Capture the cell that displays the provided text and extract its (x, y) central coordinate. 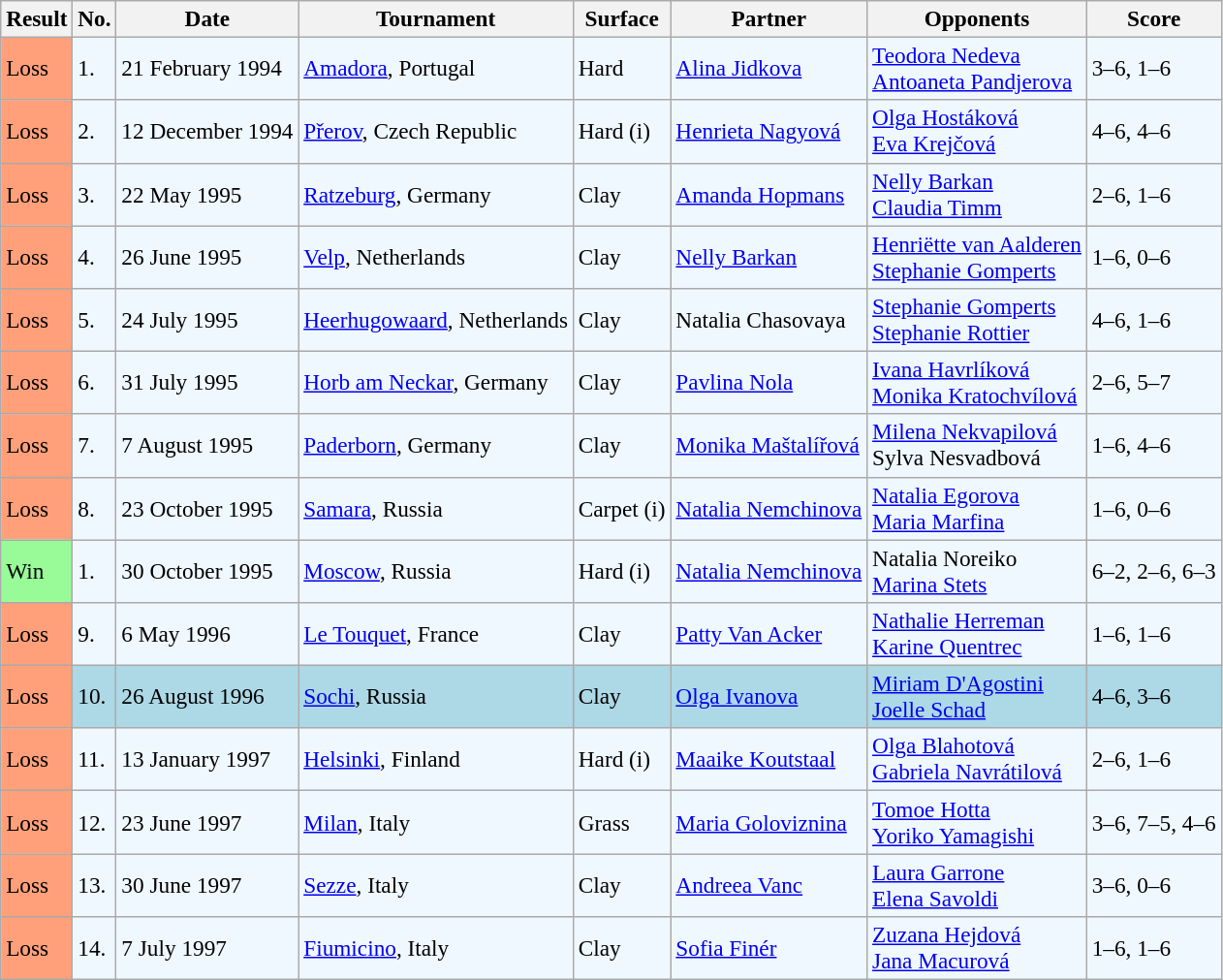
6–2, 2–6, 6–3 (1153, 570)
Patty Van Acker (769, 634)
Olga Ivanova (769, 696)
3–6, 0–6 (1153, 884)
14. (95, 948)
Stephanie Gomperts Stephanie Rottier (977, 320)
Alina Jidkova (769, 68)
Olga Blahotová Gabriela Navrátilová (977, 760)
11. (95, 760)
Natalia Egorova Maria Marfina (977, 508)
2–6, 5–7 (1153, 382)
9. (95, 634)
Horb am Neckar, Germany (436, 382)
Milan, Italy (436, 822)
Result (37, 18)
Opponents (977, 18)
Velp, Netherlands (436, 256)
Win (37, 570)
Maria Goloviznina (769, 822)
Teodora Nedeva Antoaneta Pandjerova (977, 68)
Heerhugowaard, Netherlands (436, 320)
24 July 1995 (207, 320)
Grass (622, 822)
Milena Nekvapilová Sylva Nesvadbová (977, 446)
6. (95, 382)
Andreea Vanc (769, 884)
26 June 1995 (207, 256)
1–6, 4–6 (1153, 446)
Score (1153, 18)
7 July 1997 (207, 948)
23 June 1997 (207, 822)
6 May 1996 (207, 634)
23 October 1995 (207, 508)
30 October 1995 (207, 570)
Monika Maštalířová (769, 446)
Nelly Barkan Claudia Timm (977, 194)
Sezze, Italy (436, 884)
Moscow, Russia (436, 570)
12 December 1994 (207, 132)
Le Touquet, France (436, 634)
4–6, 1–6 (1153, 320)
26 August 1996 (207, 696)
Maaike Koutstaal (769, 760)
30 June 1997 (207, 884)
No. (95, 18)
13 January 1997 (207, 760)
Samara, Russia (436, 508)
4. (95, 256)
5. (95, 320)
Amanda Hopmans (769, 194)
Laura Garrone Elena Savoldi (977, 884)
Přerov, Czech Republic (436, 132)
4–6, 3–6 (1153, 696)
Hard (622, 68)
2. (95, 132)
Helsinki, Finland (436, 760)
Surface (622, 18)
Carpet (i) (622, 508)
31 July 1995 (207, 382)
7 August 1995 (207, 446)
Nathalie Herreman Karine Quentrec (977, 634)
Pavlina Nola (769, 382)
Partner (769, 18)
8. (95, 508)
Natalia Chasovaya (769, 320)
13. (95, 884)
Nelly Barkan (769, 256)
Natalia Noreiko Marina Stets (977, 570)
Ivana Havrlíková Monika Kratochvílová (977, 382)
Henrieta Nagyová (769, 132)
Tomoe Hotta Yoriko Yamagishi (977, 822)
10. (95, 696)
Olga Hostáková Eva Krejčová (977, 132)
Tournament (436, 18)
Amadora, Portugal (436, 68)
Sochi, Russia (436, 696)
Paderborn, Germany (436, 446)
Miriam D'Agostini Joelle Schad (977, 696)
4–6, 4–6 (1153, 132)
Zuzana Hejdová Jana Macurová (977, 948)
7. (95, 446)
3–6, 7–5, 4–6 (1153, 822)
Henriëtte van Aalderen Stephanie Gomperts (977, 256)
Date (207, 18)
3. (95, 194)
12. (95, 822)
22 May 1995 (207, 194)
Sofia Finér (769, 948)
3–6, 1–6 (1153, 68)
Fiumicino, Italy (436, 948)
Ratzeburg, Germany (436, 194)
21 February 1994 (207, 68)
